Extract the (X, Y) coordinate from the center of the cell holding the provided text.  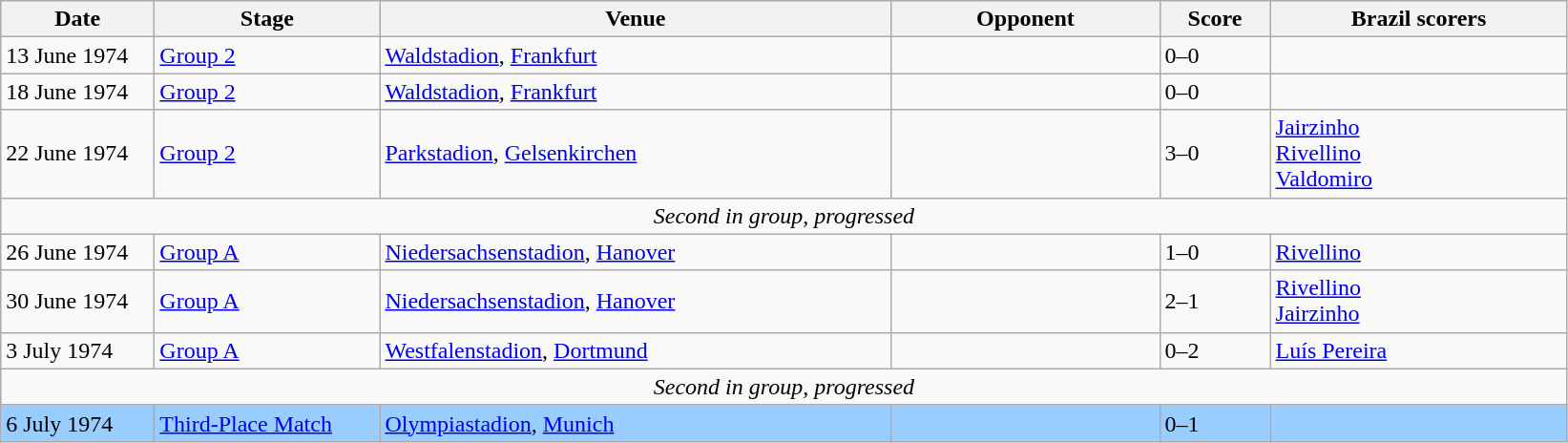
22 June 1974 (78, 154)
0–1 (1215, 423)
1–0 (1215, 252)
Rivellino (1418, 252)
18 June 1974 (78, 92)
Venue (636, 19)
Westfalenstadion, Dortmund (636, 350)
13 June 1974 (78, 55)
0–2 (1215, 350)
Date (78, 19)
26 June 1974 (78, 252)
3 July 1974 (78, 350)
Stage (267, 19)
6 July 1974 (78, 423)
Parkstadion, Gelsenkirchen (636, 154)
Brazil scorers (1418, 19)
30 June 1974 (78, 302)
Opponent (1025, 19)
Third-Place Match (267, 423)
Score (1215, 19)
Olympiastadion, Munich (636, 423)
Luís Pereira (1418, 350)
2–1 (1215, 302)
3–0 (1215, 154)
Jairzinho Rivellino Valdomiro (1418, 154)
Rivellino Jairzinho (1418, 302)
